Pinpoint the cell where the given text exists, returning its [X, Y] midpoint coordinate. 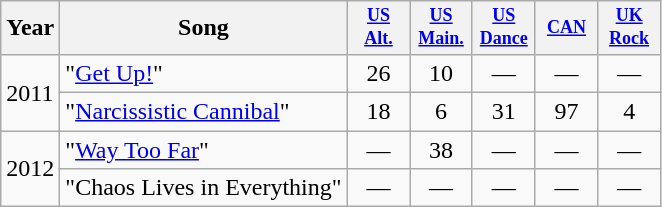
26 [378, 73]
2011 [30, 92]
Year [30, 28]
"Chaos Lives in Everything" [204, 188]
4 [630, 111]
97 [566, 111]
18 [378, 111]
Song [204, 28]
UKRock [630, 28]
31 [504, 111]
"Get Up!" [204, 73]
USMain. [442, 28]
"Way Too Far" [204, 150]
38 [442, 150]
USAlt. [378, 28]
10 [442, 73]
"Narcissistic Cannibal" [204, 111]
6 [442, 111]
USDance [504, 28]
CAN [566, 28]
2012 [30, 169]
